Search for the cell housing the specified text and yield its [x, y] center coordinate. 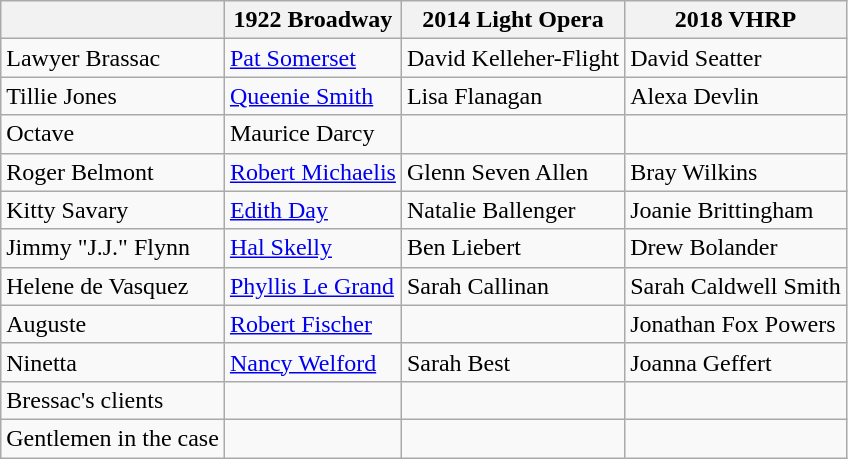
Tillie Jones [113, 96]
2018 VHRP [736, 20]
Natalie Ballenger [512, 210]
Phyllis Le Grand [312, 286]
1922 Broadway [312, 20]
Alexa Devlin [736, 96]
Robert Michaelis [312, 172]
Joanie Brittingham [736, 210]
Pat Somerset [312, 58]
Helene de Vasquez [113, 286]
Robert Fischer [312, 324]
Edith Day [312, 210]
Octave [113, 134]
Ben Liebert [512, 248]
Joanna Geffert [736, 362]
2014 Light Opera [512, 20]
Jonathan Fox Powers [736, 324]
Lawyer Brassac [113, 58]
Glenn Seven Allen [512, 172]
Jimmy "J.J." Flynn [113, 248]
Sarah Callinan [512, 286]
David Kelleher-Flight [512, 58]
Lisa Flanagan [512, 96]
Bray Wilkins [736, 172]
Sarah Caldwell Smith [736, 286]
Sarah Best [512, 362]
Auguste [113, 324]
Drew Bolander [736, 248]
Nancy Welford [312, 362]
Ninetta [113, 362]
Hal Skelly [312, 248]
Kitty Savary [113, 210]
David Seatter [736, 58]
Gentlemen in the case [113, 438]
Queenie Smith [312, 96]
Maurice Darcy [312, 134]
Bressac's clients [113, 400]
Roger Belmont [113, 172]
